Find where the given text appears and provide that cell's center as [x, y] coordinate. 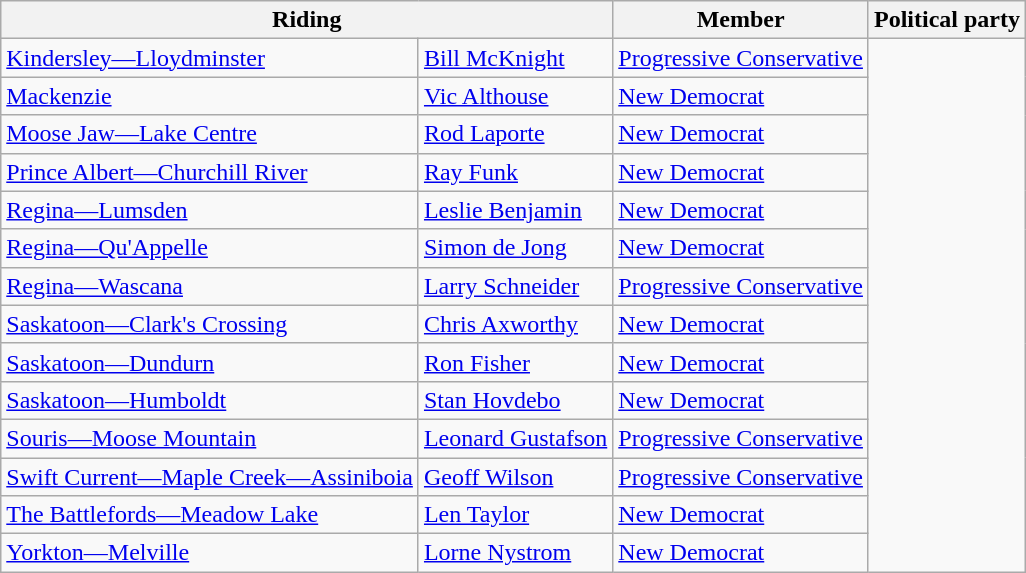
Stan Hovdebo [515, 400]
Saskatoon—Dundurn [210, 362]
Ray Funk [515, 172]
Swift Current—Maple Creek—Assiniboia [210, 477]
Ron Fisher [515, 362]
Political party [946, 20]
Prince Albert—Churchill River [210, 172]
Saskatoon—Humboldt [210, 400]
Leslie Benjamin [515, 210]
Len Taylor [515, 515]
Regina—Wascana [210, 286]
Moose Jaw—Lake Centre [210, 134]
Mackenzie [210, 96]
Geoff Wilson [515, 477]
The Battlefords—Meadow Lake [210, 515]
Larry Schneider [515, 286]
Vic Althouse [515, 96]
Chris Axworthy [515, 324]
Riding [307, 20]
Kindersley—Lloydminster [210, 58]
Regina—Lumsden [210, 210]
Souris—Moose Mountain [210, 438]
Regina—Qu'Appelle [210, 248]
Lorne Nystrom [515, 553]
Leonard Gustafson [515, 438]
Member [741, 20]
Saskatoon—Clark's Crossing [210, 324]
Bill McKnight [515, 58]
Yorkton—Melville [210, 553]
Rod Laporte [515, 134]
Simon de Jong [515, 248]
